Detect which cell encompasses the target text, then output its [X, Y] center coordinate. 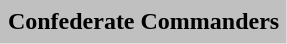
Confederate Commanders [144, 22]
